Determine the (X, Y) coordinate at the center of the cell enclosing the given text.  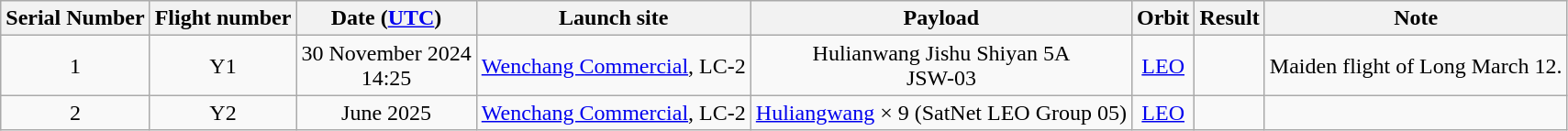
Date (UTC) (386, 18)
Y1 (223, 66)
30 November 202414:25 (386, 66)
Serial Number (75, 18)
Launch site (613, 18)
2 (75, 113)
1 (75, 66)
Orbit (1162, 18)
Flight number (223, 18)
Hulianwang Jishu Shiyan 5AJSW-03 (941, 66)
Payload (941, 18)
Huliangwang × 9 (SatNet LEO Group 05) (941, 113)
Result (1229, 18)
June 2025 (386, 113)
Maiden flight of Long March 12. (1416, 66)
Y2 (223, 113)
Note (1416, 18)
